Return the (X, Y) coordinate for the center point of the cell that contains the specified text.  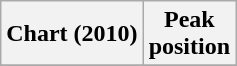
Peakposition (189, 34)
Chart (2010) (72, 34)
